Capture the cell that displays the provided text and extract its [X, Y] central coordinate. 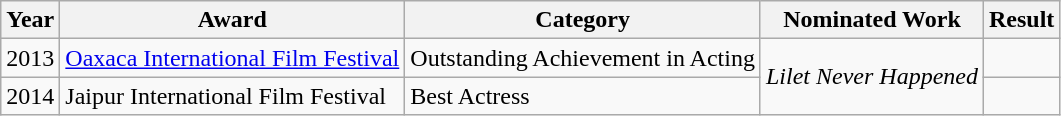
Lilet Never Happened [872, 77]
Oaxaca International Film Festival [232, 58]
Jaipur International Film Festival [232, 96]
Category [583, 20]
Award [232, 20]
2013 [30, 58]
Year [30, 20]
2014 [30, 96]
Outstanding Achievement in Acting [583, 58]
Nominated Work [872, 20]
Best Actress [583, 96]
Result [1021, 20]
